Find where the given text appears and provide that cell's center as (x, y) coordinate. 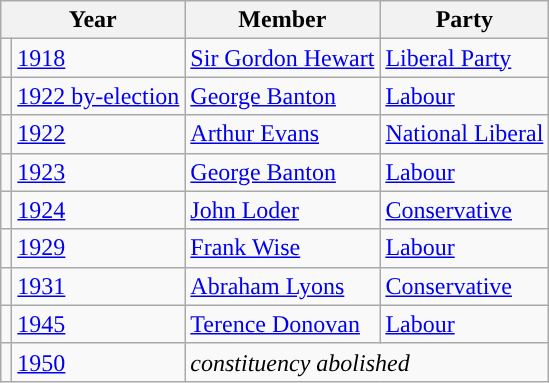
Frank Wise (282, 248)
Terence Donovan (282, 324)
Member (282, 20)
Abraham Lyons (282, 286)
1950 (98, 362)
National Liberal (464, 134)
Party (464, 20)
Sir Gordon Hewart (282, 58)
1922 (98, 134)
1945 (98, 324)
1922 by-election (98, 96)
constituency abolished (367, 362)
Liberal Party (464, 58)
1923 (98, 172)
John Loder (282, 210)
Year (93, 20)
1929 (98, 248)
Arthur Evans (282, 134)
1924 (98, 210)
1918 (98, 58)
1931 (98, 286)
